Detect which cell encompasses the target text, then output its [X, Y] center coordinate. 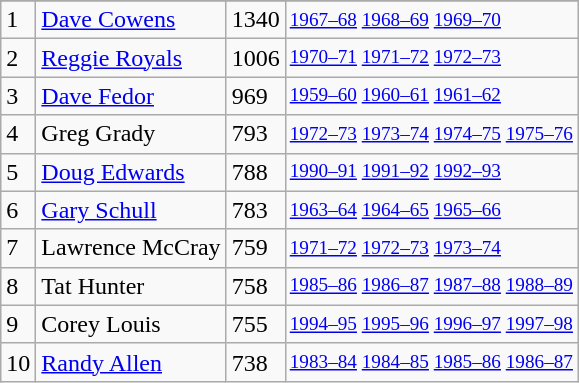
793 [256, 134]
2 [18, 58]
1 [18, 20]
1985–86 1986–87 1987–88 1988–89 [431, 286]
Tat Hunter [131, 286]
10 [18, 362]
Corey Louis [131, 324]
758 [256, 286]
4 [18, 134]
1994–95 1995–96 1996–97 1997–98 [431, 324]
1971–72 1972–73 1973–74 [431, 248]
783 [256, 210]
1970–71 1971–72 1972–73 [431, 58]
969 [256, 96]
1967–68 1968–69 1969–70 [431, 20]
1006 [256, 58]
1990–91 1991–92 1992–93 [431, 172]
Randy Allen [131, 362]
738 [256, 362]
1983–84 1984–85 1985–86 1986–87 [431, 362]
3 [18, 96]
9 [18, 324]
Gary Schull [131, 210]
Dave Fedor [131, 96]
1959–60 1960–61 1961–62 [431, 96]
Doug Edwards [131, 172]
755 [256, 324]
759 [256, 248]
6 [18, 210]
8 [18, 286]
7 [18, 248]
788 [256, 172]
Greg Grady [131, 134]
Reggie Royals [131, 58]
5 [18, 172]
Lawrence McCray [131, 248]
Dave Cowens [131, 20]
1972–73 1973–74 1974–75 1975–76 [431, 134]
1340 [256, 20]
1963–64 1964–65 1965–66 [431, 210]
